Locate the cell with the specified text and output its [X, Y] center coordinate. 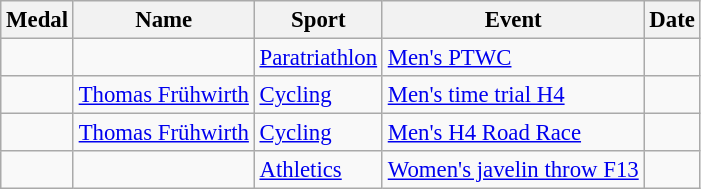
Medal [38, 20]
Sport [318, 20]
Women's javelin throw F13 [513, 170]
Name [164, 20]
Men's PTWC [513, 58]
Men's H4 Road Race [513, 133]
Paratriathlon [318, 58]
Event [513, 20]
Men's time trial H4 [513, 95]
Date [672, 20]
Athletics [318, 170]
